From the cell containing the given text, extract its center point as (x, y) coordinate. 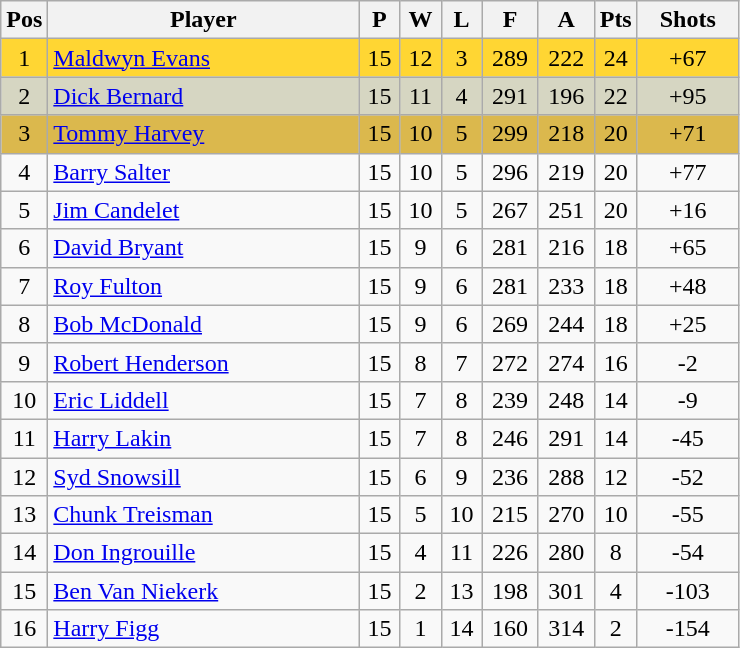
W (420, 20)
24 (616, 58)
+25 (688, 324)
216 (566, 248)
219 (566, 172)
288 (566, 477)
-9 (688, 400)
F (510, 20)
222 (566, 58)
Barry Salter (204, 172)
Pos (24, 20)
Eric Liddell (204, 400)
Roy Fulton (204, 286)
-2 (688, 362)
+48 (688, 286)
Ben Van Niekerk (204, 591)
244 (566, 324)
269 (510, 324)
Maldwyn Evans (204, 58)
198 (510, 591)
296 (510, 172)
P (380, 20)
239 (510, 400)
314 (566, 629)
+65 (688, 248)
Syd Snowsill (204, 477)
L (462, 20)
160 (510, 629)
267 (510, 210)
-55 (688, 515)
Jim Candelet (204, 210)
Pts (616, 20)
226 (510, 553)
299 (510, 134)
+77 (688, 172)
272 (510, 362)
22 (616, 96)
+16 (688, 210)
215 (510, 515)
David Bryant (204, 248)
289 (510, 58)
274 (566, 362)
270 (566, 515)
218 (566, 134)
-54 (688, 553)
A (566, 20)
+95 (688, 96)
251 (566, 210)
-103 (688, 591)
Don Ingrouille (204, 553)
196 (566, 96)
233 (566, 286)
Shots (688, 20)
+67 (688, 58)
-154 (688, 629)
246 (510, 438)
Harry Figg (204, 629)
236 (510, 477)
Player (204, 20)
280 (566, 553)
Robert Henderson (204, 362)
Tommy Harvey (204, 134)
Chunk Treisman (204, 515)
-52 (688, 477)
Bob McDonald (204, 324)
-45 (688, 438)
+71 (688, 134)
248 (566, 400)
301 (566, 591)
Harry Lakin (204, 438)
Dick Bernard (204, 96)
